For the text-containing cell, return its midpoint in (X, Y) coordinate format. 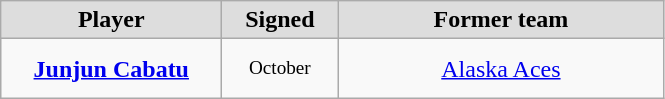
Signed (280, 20)
Junjun Cabatu (112, 69)
Former team (501, 20)
October (280, 69)
Alaska Aces (501, 69)
Player (112, 20)
